Capture the cell that displays the provided text and extract its [x, y] central coordinate. 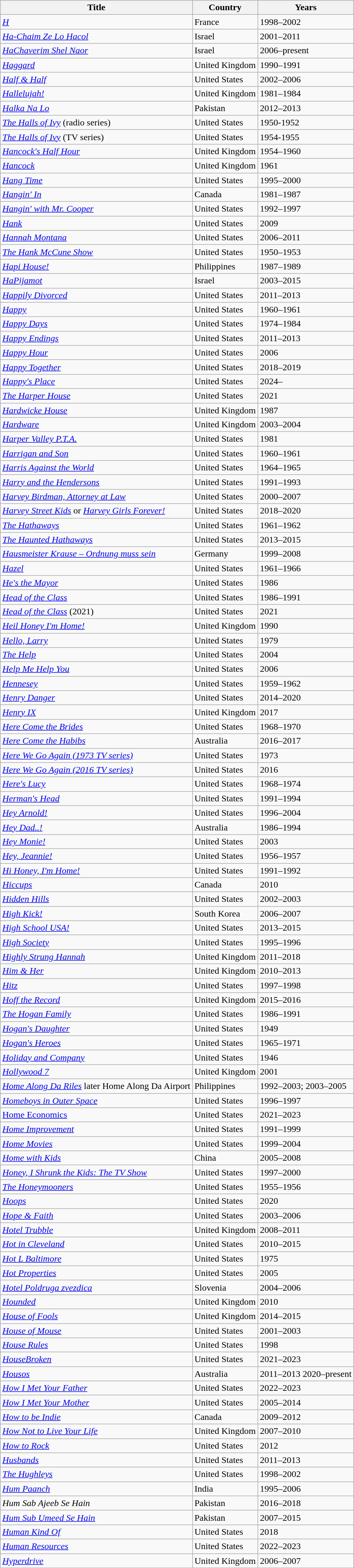
Hancock [96, 165]
The Halls of Ivy (TV series) [96, 137]
High School USA! [96, 928]
Here Come the Habibs [96, 741]
The Hogan Family [96, 1014]
1961–1962 [306, 525]
1965–1971 [306, 1043]
1990–1991 [306, 65]
Henry Danger [96, 698]
2016–2017 [306, 741]
2003–2004 [306, 425]
Hang Time [96, 180]
1995–1996 [306, 942]
Happy Together [96, 367]
He's the Mayor [96, 583]
House Rules [96, 1345]
2012 [306, 1446]
How I Met Your Mother [96, 1403]
Happy Endings [96, 338]
1949 [306, 1028]
Hogan's Daughter [96, 1028]
1954–1960 [306, 151]
Hiccups [96, 885]
1987 [306, 410]
Hallelujah! [96, 94]
1950-1952 [306, 122]
Head of the Class [96, 597]
Harvey Street Kids or Harvey Girls Forever! [96, 511]
Him & Her [96, 971]
Half & Half [96, 79]
Hot Properties [96, 1273]
Country [225, 8]
2001 [306, 1072]
Home Along Da Riles later Home Along Da Airport [96, 1086]
1979 [306, 640]
High Society [96, 942]
Hapi House! [96, 266]
1999–2004 [306, 1144]
2005–2014 [306, 1403]
2001–2011 [306, 36]
India [225, 1489]
2011–2018 [306, 957]
1959–1962 [306, 683]
Home Movies [96, 1144]
Hey Monie! [96, 841]
1996–2004 [306, 813]
Halka Na Lo [96, 108]
Here Come the Brides [96, 727]
1973 [306, 755]
2001–2003 [306, 1330]
1999–2008 [306, 554]
1990 [306, 626]
The Hank McCune Show [96, 252]
Happy's Place [96, 381]
Hancock's Half Hour [96, 151]
1986 [306, 583]
2016–2018 [306, 1503]
HouseBroken [96, 1359]
Happy [96, 309]
2010–2013 [306, 971]
Hangin' with Mr. Cooper [96, 209]
2018–2020 [306, 511]
Hogan's Heroes [96, 1043]
1997–2000 [306, 1172]
2017 [306, 712]
Hum Sab Ajeeb Se Hain [96, 1503]
Human Resources [96, 1546]
Home with Kids [96, 1158]
Hoops [96, 1201]
Hope & Faith [96, 1215]
How Not to Live Your Life [96, 1431]
House of Mouse [96, 1330]
Housos [96, 1374]
1975 [306, 1259]
2011–2013 2020–present [306, 1374]
Head of the Class (2021) [96, 611]
The Honeymooners [96, 1187]
How to be Indie [96, 1417]
1991–1994 [306, 798]
The Hughleys [96, 1474]
2002–2006 [306, 79]
2024– [306, 381]
Ha-Chaim Ze Lo Hacol [96, 36]
2000–2007 [306, 496]
1981 [306, 439]
2003 [306, 841]
South Korea [225, 914]
1961 [306, 165]
Honey, I Shrunk the Kids: The TV Show [96, 1172]
How I Met Your Father [96, 1388]
2006–present [306, 51]
1981–1987 [306, 195]
2004 [306, 655]
Hardwicke House [96, 410]
Hotel Poldruga zvezdica [96, 1287]
Germany [225, 554]
Hotel Trubble [96, 1230]
Harrigan and Son [96, 453]
Homeboys in Outer Space [96, 1101]
Hey Arnold! [96, 813]
1992–1997 [306, 209]
2014–2015 [306, 1316]
The Haunted Hathaways [96, 540]
Hey Dad..! [96, 827]
The Halls of Ivy (radio series) [96, 122]
2009 [306, 223]
1987–1989 [306, 266]
High Kick! [96, 914]
2003–2015 [306, 281]
1991–1999 [306, 1129]
Happily Divorced [96, 295]
How to Rock [96, 1446]
Hot in Cleveland [96, 1244]
Hausmeister Krause – Ordnung muss sein [96, 554]
Home Economics [96, 1115]
Hoff the Record [96, 1000]
1974–1984 [306, 324]
1954-1955 [306, 137]
1995–2006 [306, 1489]
1956–1957 [306, 856]
Hey, Jeannie! [96, 856]
1968–1970 [306, 727]
1991–1993 [306, 482]
H [96, 22]
2006–2011 [306, 238]
Henry IX [96, 712]
1996–1997 [306, 1101]
Hitz [96, 985]
China [225, 1158]
2007–2010 [306, 1431]
Home Improvement [96, 1129]
Hum Sub Umeed Se Hain [96, 1517]
2016 [306, 770]
HaChaverim Shel Naor [96, 51]
Hum Paanch [96, 1489]
Herman's Head [96, 798]
2014–2020 [306, 698]
1946 [306, 1057]
2005–2008 [306, 1158]
Hank [96, 223]
HaPijamot [96, 281]
1955–1956 [306, 1187]
Hardware [96, 425]
Hannah Montana [96, 238]
Happy Days [96, 324]
1995–2000 [306, 180]
Harvey Birdman, Attorney at Law [96, 496]
Human Kind Of [96, 1532]
Hyperdrive [96, 1561]
2009–2012 [306, 1417]
Happy Hour [96, 353]
Holiday and Company [96, 1057]
1964–1965 [306, 468]
Hi Honey, I'm Home! [96, 870]
Hangin' In [96, 195]
Harper Valley P.T.A. [96, 439]
2018 [306, 1532]
2004–2006 [306, 1287]
Harris Against the World [96, 468]
Heil Honey I'm Home! [96, 626]
Hollywood 7 [96, 1072]
1997–1998 [306, 985]
The Harper House [96, 396]
Slovenia [225, 1287]
2018–2019 [306, 367]
Hennesey [96, 683]
France [225, 22]
2005 [306, 1273]
Here We Go Again (2016 TV series) [96, 770]
Haggard [96, 65]
1961–1966 [306, 568]
2002–2003 [306, 899]
Hello, Larry [96, 640]
2010–2015 [306, 1244]
2012–2013 [306, 108]
Years [306, 8]
The Help [96, 655]
2008–2011 [306, 1230]
Hot L Baltimore [96, 1259]
Hounded [96, 1302]
House of Fools [96, 1316]
Husbands [96, 1460]
Help Me Help You [96, 669]
1998 [306, 1345]
Here's Lucy [96, 784]
1986–1994 [306, 827]
Harry and the Hendersons [96, 482]
Title [96, 8]
1950–1953 [306, 252]
Here We Go Again (1973 TV series) [96, 755]
1992–2003; 2003–2005 [306, 1086]
The Hathaways [96, 525]
Hazel [96, 568]
1981–1984 [306, 94]
2007–2015 [306, 1517]
Hidden Hills [96, 899]
1968–1974 [306, 784]
Highly Strung Hannah [96, 957]
2020 [306, 1201]
1991–1992 [306, 870]
2003–2006 [306, 1215]
2015–2016 [306, 1000]
